Return (X, Y) of the center of cell containing provided text 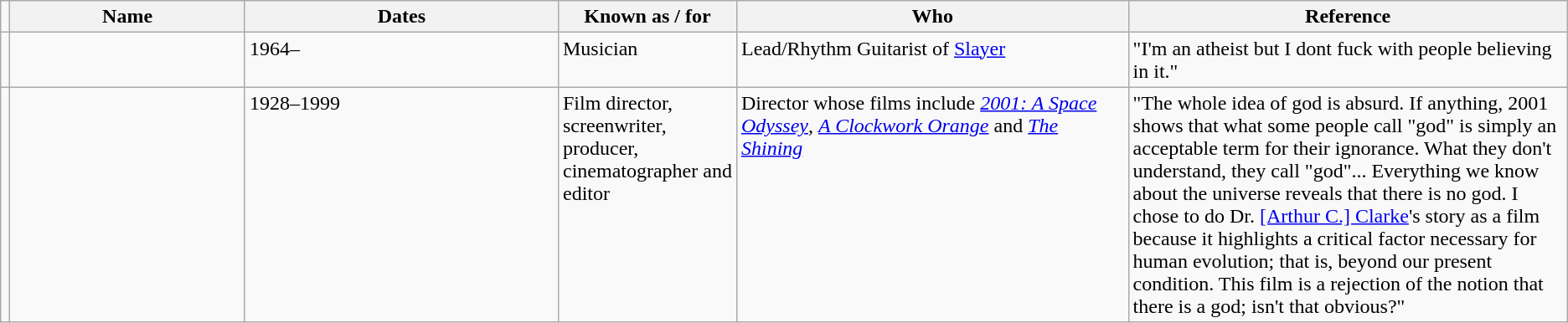
"I'm an atheist but I dont fuck with people believing in it." (1348, 60)
Dates (401, 17)
1928–1999 (401, 204)
Known as / for (647, 17)
Musician (647, 60)
1964– (401, 60)
Lead/Rhythm Guitarist of Slayer (932, 60)
Film director, screenwriter, producer, cinematographer and editor (647, 204)
Name (127, 17)
Reference (1348, 17)
Director whose films include 2001: A Space Odyssey, A Clockwork Orange and The Shining (932, 204)
Who (932, 17)
